Determine the (X, Y) coordinate at the center of the cell enclosing the given text.  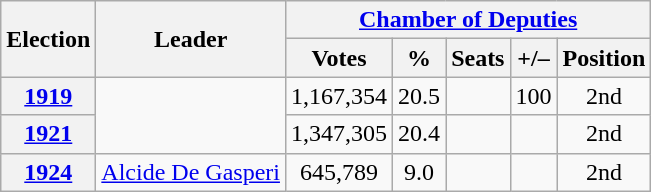
1,347,305 (338, 134)
Seats (478, 58)
100 (534, 96)
645,789 (338, 172)
% (420, 58)
Chamber of Deputies (468, 20)
Alcide De Gasperi (191, 172)
Election (48, 39)
9.0 (420, 172)
1,167,354 (338, 96)
Position (604, 58)
20.4 (420, 134)
20.5 (420, 96)
+/– (534, 58)
1921 (48, 134)
Votes (338, 58)
1924 (48, 172)
Leader (191, 39)
1919 (48, 96)
